Detect which cell encompasses the target text, then output its (X, Y) center coordinate. 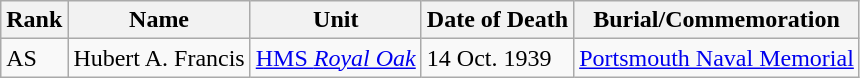
AS (34, 58)
14 Oct. 1939 (497, 58)
Unit (336, 20)
HMS Royal Oak (336, 58)
Rank (34, 20)
Date of Death (497, 20)
Name (159, 20)
Portsmouth Naval Memorial (717, 58)
Hubert A. Francis (159, 58)
Burial/Commemoration (717, 20)
